Locate the cell with the specified text and output its (X, Y) center coordinate. 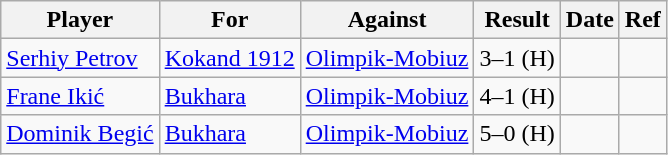
5–0 (H) (517, 134)
3–1 (H) (517, 58)
Player (80, 20)
Ref (642, 20)
Serhiy Petrov (80, 58)
Against (387, 20)
Result (517, 20)
4–1 (H) (517, 96)
Frane Ikić (80, 96)
For (230, 20)
Dominik Begić (80, 134)
Date (590, 20)
Kokand 1912 (230, 58)
